Extract the (X, Y) coordinate from the center of the cell holding the provided text.  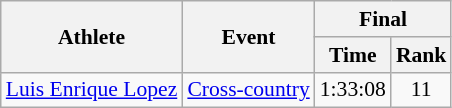
Final (384, 19)
Event (248, 36)
11 (422, 90)
Athlete (92, 36)
Luis Enrique Lopez (92, 90)
1:33:08 (353, 90)
Time (353, 55)
Cross-country (248, 90)
Rank (422, 55)
